Identify which cell holds the provided text, then report its (X, Y) central coordinate. 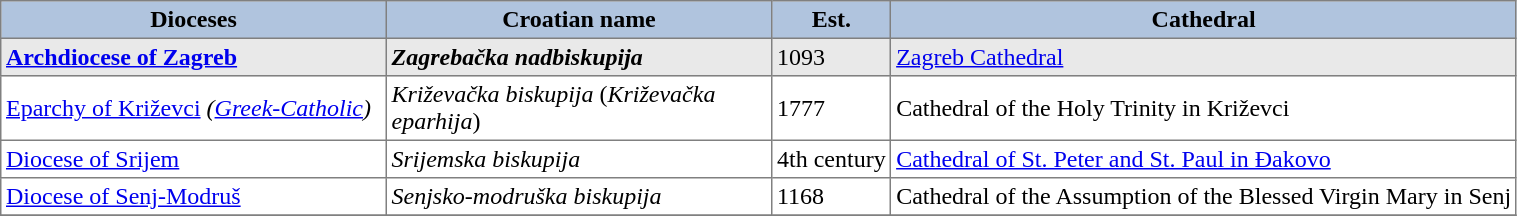
Diocese of Senj-Modruš (194, 197)
Cathedral of the Assumption of the Blessed Virgin Mary in Senj (1204, 197)
Cathedral of the Holy Trinity in Križevci (1204, 108)
Diocese of Srijem (194, 159)
1777 (832, 108)
Križevačka biskupija (Križevačka eparhija) (579, 108)
1168 (832, 197)
1093 (832, 57)
Zagrebačka nadbiskupija (579, 57)
Archdiocese of Zagreb (194, 57)
Zagreb Cathedral (1204, 57)
Cathedral of St. Peter and St. Paul in Đakovo (1204, 159)
Cathedral (1204, 20)
Eparchy of Križevci (Greek-Catholic) (194, 108)
Croatian name (579, 20)
Srijemska biskupija (579, 159)
Dioceses (194, 20)
Est. (832, 20)
4th century (832, 159)
Senjsko-modruška biskupija (579, 197)
